Pinpoint the cell where the given text exists, returning its (x, y) midpoint coordinate. 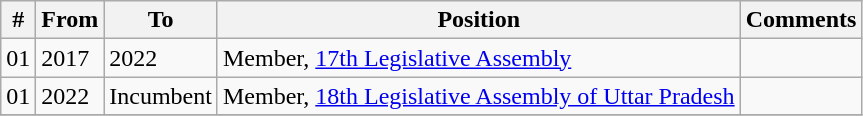
# (18, 20)
Position (478, 20)
Member, 18th Legislative Assembly of Uttar Pradesh (478, 96)
Incumbent (161, 96)
Member, 17th Legislative Assembly (478, 58)
To (161, 20)
From (70, 20)
Comments (801, 20)
2017 (70, 58)
